For the text-containing cell, return its midpoint in [x, y] coordinate format. 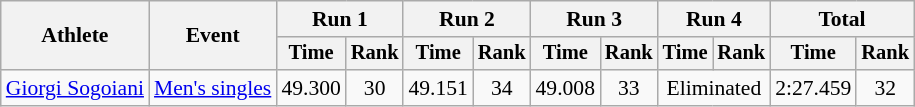
34 [502, 88]
Event [212, 36]
2:27.459 [813, 88]
Run 3 [594, 19]
Eliminated [714, 88]
Run 1 [340, 19]
33 [629, 88]
32 [885, 88]
Run 2 [466, 19]
Total [842, 19]
49.300 [310, 88]
Run 4 [714, 19]
49.151 [438, 88]
Athlete [75, 36]
49.008 [566, 88]
Giorgi Sogoiani [75, 88]
30 [375, 88]
Men's singles [212, 88]
